Scan for the cell matching the given text and deliver its (x, y) coordinate at center. 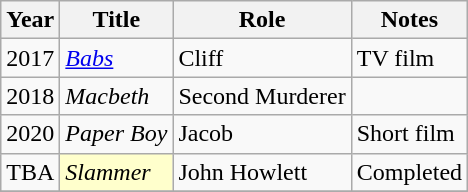
Macbeth (116, 96)
Cliff (262, 58)
Year (30, 20)
Completed (409, 172)
TBA (30, 172)
Babs (116, 58)
Title (116, 20)
TV film (409, 58)
Slammer (116, 172)
Second Murderer (262, 96)
2020 (30, 134)
2018 (30, 96)
Paper Boy (116, 134)
Short film (409, 134)
John Howlett (262, 172)
2017 (30, 58)
Notes (409, 20)
Role (262, 20)
Jacob (262, 134)
